Capture the cell that displays the provided text and extract its (X, Y) central coordinate. 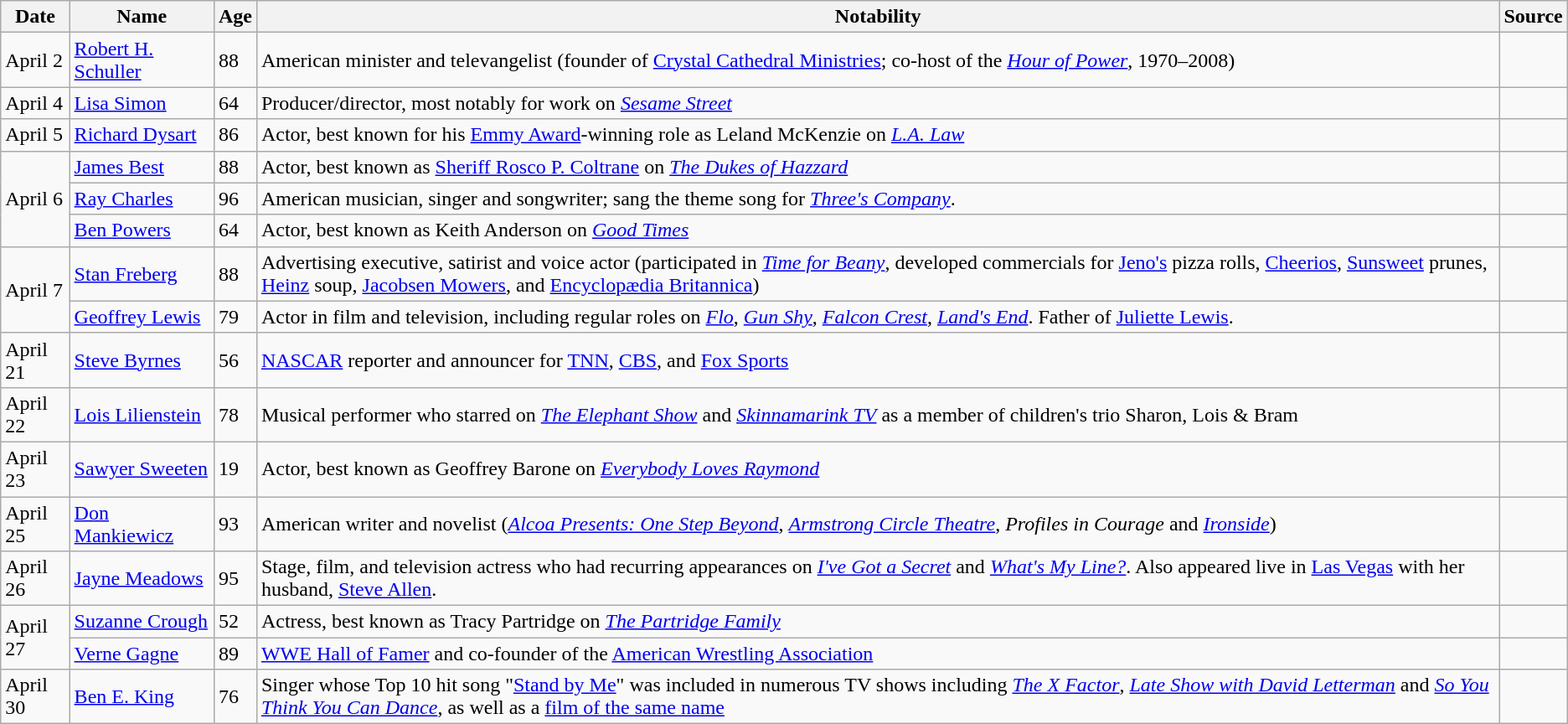
Actor, best known as Geoffrey Barone on Everybody Loves Raymond (878, 469)
American musician, singer and songwriter; sang the theme song for Three's Company. (878, 199)
Notability (878, 17)
19 (235, 469)
Actress, best known as Tracy Partridge on The Partridge Family (878, 622)
56 (235, 360)
Steve Byrnes (142, 360)
April 4 (35, 103)
Sawyer Sweeten (142, 469)
78 (235, 414)
76 (235, 697)
Date (35, 17)
86 (235, 135)
Name (142, 17)
Jayne Meadows (142, 578)
American minister and televangelist (founder of Crystal Cathedral Ministries; co-host of the Hour of Power, 1970–2008) (878, 60)
Ben Powers (142, 230)
WWE Hall of Famer and co-founder of the American Wrestling Association (878, 654)
April 25 (35, 523)
April 7 (35, 290)
April 21 (35, 360)
Lisa Simon (142, 103)
James Best (142, 167)
93 (235, 523)
American writer and novelist (Alcoa Presents: One Step Beyond, Armstrong Circle Theatre, Profiles in Courage and Ironside) (878, 523)
NASCAR reporter and announcer for TNN, CBS, and Fox Sports (878, 360)
Richard Dysart (142, 135)
April 22 (35, 414)
Actor, best known as Sheriff Rosco P. Coltrane on The Dukes of Hazzard (878, 167)
Verne Gagne (142, 654)
Robert H. Schuller (142, 60)
April 26 (35, 578)
79 (235, 317)
Actor, best known as Keith Anderson on Good Times (878, 230)
Stan Freberg (142, 273)
April 2 (35, 60)
Actor in film and television, including regular roles on Flo, Gun Shy, Falcon Crest, Land's End. Father of Juliette Lewis. (878, 317)
52 (235, 622)
Musical performer who starred on The Elephant Show and Skinnamarink TV as a member of children's trio Sharon, Lois & Bram (878, 414)
Ray Charles (142, 199)
Lois Lilienstein (142, 414)
Geoffrey Lewis (142, 317)
Producer/director, most notably for work on Sesame Street (878, 103)
April 5 (35, 135)
Don Mankiewicz (142, 523)
April 6 (35, 199)
Ben E. King (142, 697)
Actor, best known for his Emmy Award-winning role as Leland McKenzie on L.A. Law (878, 135)
Suzanne Crough (142, 622)
96 (235, 199)
89 (235, 654)
April 27 (35, 638)
April 23 (35, 469)
Source (1533, 17)
April 30 (35, 697)
95 (235, 578)
Age (235, 17)
